Search for the cell housing the specified text and yield its (X, Y) center coordinate. 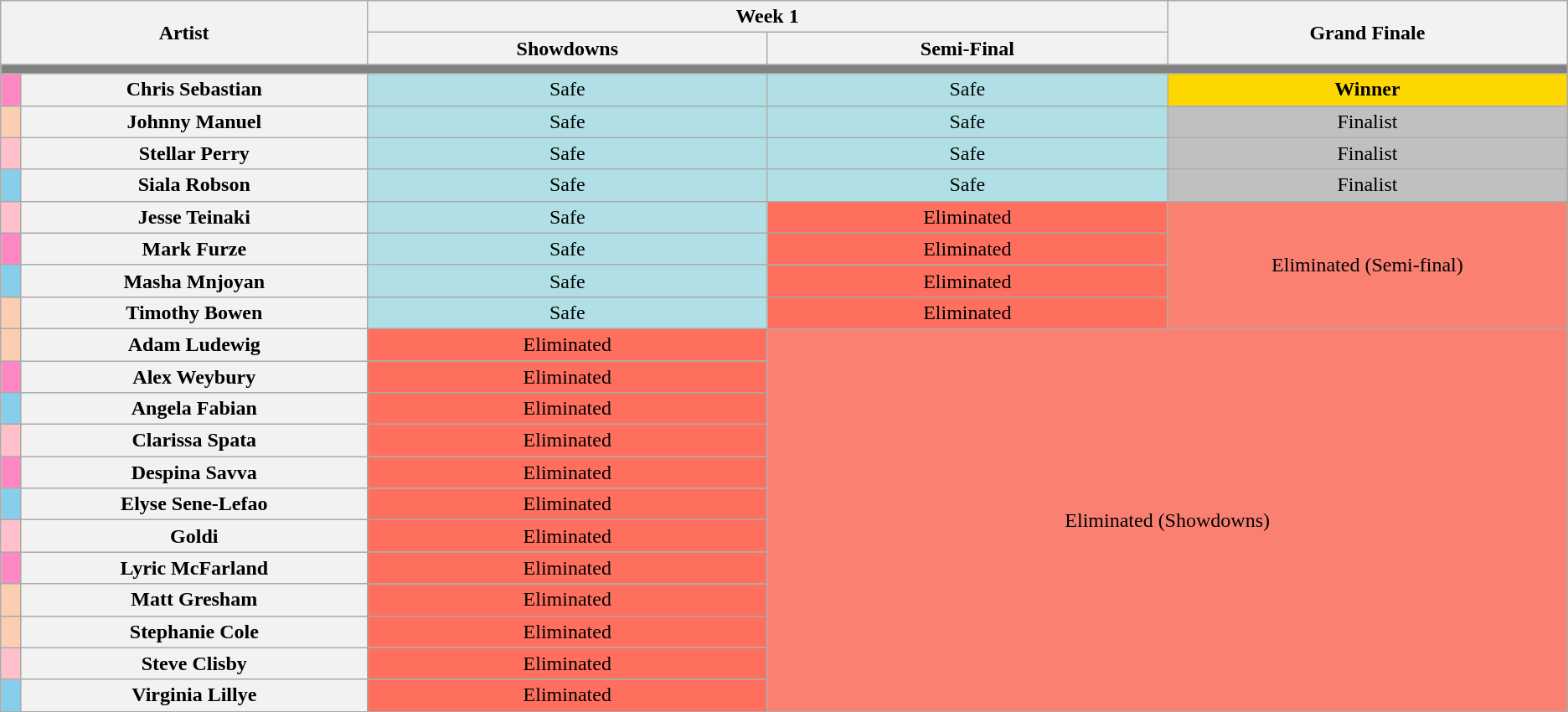
Adam Ludewig (194, 344)
Alex Weybury (194, 376)
Virginia Lillye (194, 695)
Semi-Final (967, 49)
Lyric McFarland (194, 568)
Grand Finale (1368, 33)
Week 1 (767, 17)
Johnny Manuel (194, 121)
Mark Furze (194, 249)
Clarissa Spata (194, 441)
Elyse Sene-Lefao (194, 504)
Jesse Teinaki (194, 217)
Eliminated (Semi-final) (1368, 265)
Angela Fabian (194, 409)
Masha Mnjoyan (194, 281)
Despina Savva (194, 472)
Showdowns (567, 49)
Goldi (194, 536)
Stephanie Cole (194, 632)
Eliminated (Showdowns) (1168, 519)
Artist (184, 33)
Winner (1368, 90)
Timothy Bowen (194, 312)
Chris Sebastian (194, 90)
Matt Gresham (194, 600)
Stellar Perry (194, 153)
Siala Robson (194, 185)
Steve Clisby (194, 663)
